Output the [x, y] coordinate of the center of the cell containing the given text.  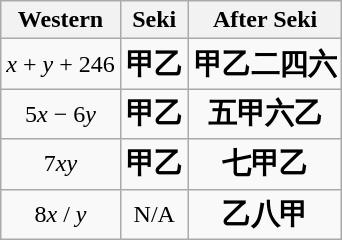
Seki [154, 20]
N/A [154, 214]
甲乙二四六 [265, 64]
8x / y [60, 214]
Western [60, 20]
乙八甲 [265, 214]
x + y + 246 [60, 64]
五甲六乙 [265, 114]
7xy [60, 164]
After Seki [265, 20]
5x − 6y [60, 114]
七甲乙 [265, 164]
